For the text-containing cell, return its midpoint in (X, Y) coordinate format. 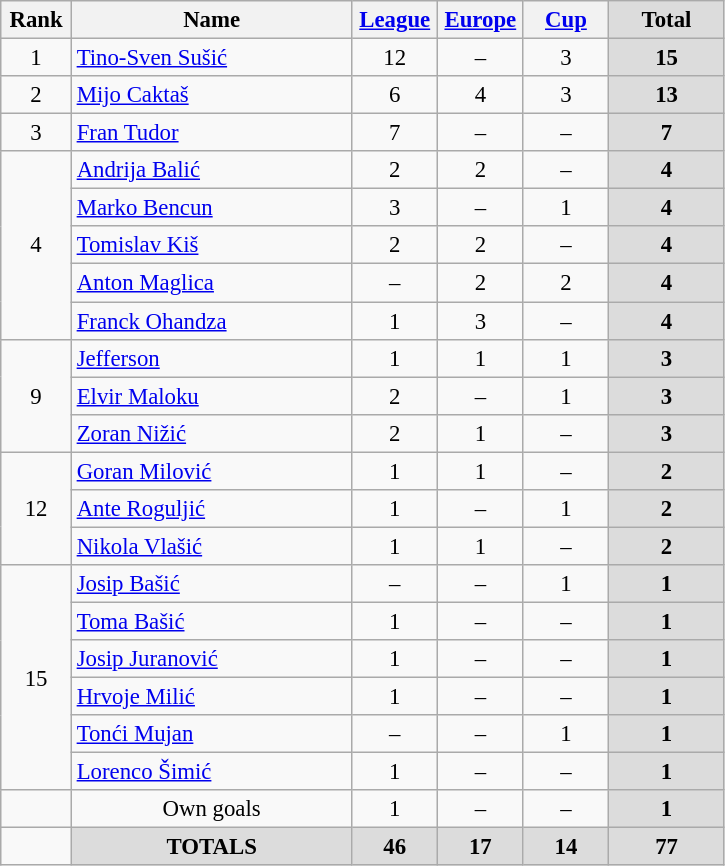
Tomislav Kiš (212, 245)
Fran Tudor (212, 133)
77 (667, 847)
6 (395, 95)
Cup (566, 20)
Goran Milović (212, 471)
Name (212, 20)
Elvir Maloku (212, 396)
Total (667, 20)
Franck Ohandza (212, 321)
Marko Bencun (212, 208)
17 (481, 847)
Anton Maglica (212, 283)
46 (395, 847)
9 (36, 396)
Rank (36, 20)
Tonći Mujan (212, 734)
Toma Bašić (212, 621)
Own goals (212, 809)
Mijo Caktaš (212, 95)
14 (566, 847)
TOTALS (212, 847)
Jefferson (212, 358)
Nikola Vlašić (212, 546)
Andrija Balić (212, 170)
Zoran Nižić (212, 433)
Josip Juranović (212, 659)
Ante Roguljić (212, 509)
Josip Bašić (212, 584)
Europe (481, 20)
Hrvoje Milić (212, 697)
Tino-Sven Sušić (212, 58)
Lorenco Šimić (212, 772)
13 (667, 95)
League (395, 20)
